Detect which cell encompasses the target text, then output its (x, y) center coordinate. 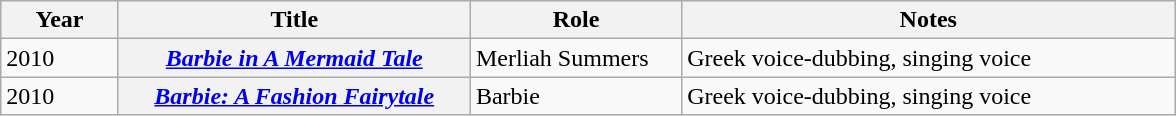
Merliah Summers (576, 58)
Notes (928, 20)
Year (60, 20)
Role (576, 20)
Barbie (576, 96)
Barbie: A Fashion Fairytale (294, 96)
Barbie in A Mermaid Tale (294, 58)
Title (294, 20)
